Capture the cell that displays the provided text and extract its [x, y] central coordinate. 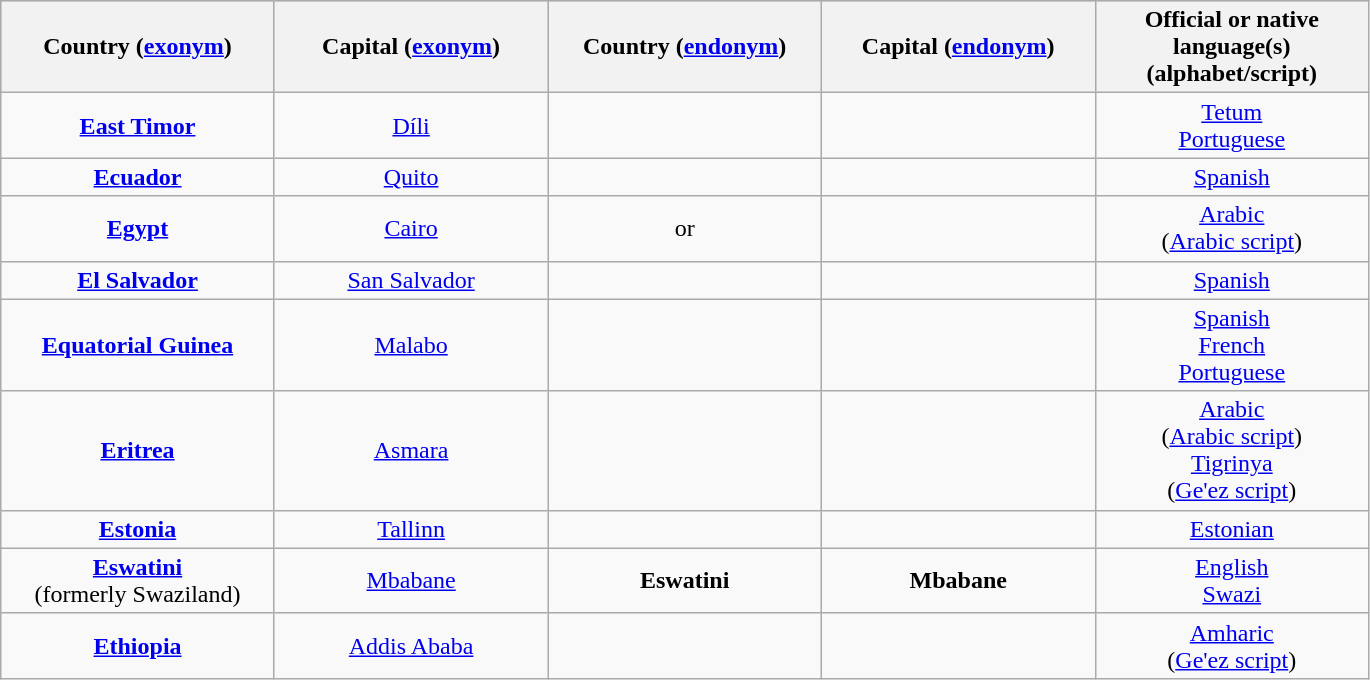
East Timor [138, 126]
Capital (endonym) [958, 47]
Ecuador [138, 177]
San Salvador [411, 280]
Estonian [1232, 529]
Official or native language(s) (alphabet/script) [1232, 47]
Asmara [411, 450]
or [685, 228]
Amharic(Ge'ez script) [1232, 646]
Díli [411, 126]
Estonia [138, 529]
Eritrea [138, 450]
Cairo [411, 228]
Equatorial Guinea [138, 345]
Addis Ababa [411, 646]
El Salvador [138, 280]
Tallinn [411, 529]
Eswatini(formerly Swaziland) [138, 580]
SpanishFrenchPortuguese [1232, 345]
Malabo [411, 345]
Eswatini [685, 580]
Country (endonym) [685, 47]
Capital (exonym) [411, 47]
Arabic(Arabic script)Tigrinya(Ge'ez script) [1232, 450]
EnglishSwazi [1232, 580]
Ethiopia [138, 646]
Arabic(Arabic script) [1232, 228]
Quito [411, 177]
Country (exonym) [138, 47]
TetumPortuguese [1232, 126]
Egypt [138, 228]
